Identify which cell holds the provided text, then report its (x, y) central coordinate. 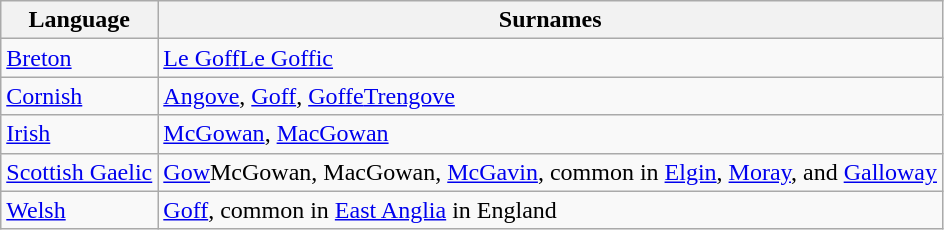
Surnames (550, 20)
Language (80, 20)
Irish (80, 134)
Scottish Gaelic (80, 172)
Cornish (80, 96)
GowMcGowan, MacGowan, McGavin, common in Elgin, Moray, and Galloway (550, 172)
Goff, common in East Anglia in England (550, 210)
McGowan, MacGowan (550, 134)
Breton (80, 58)
Angove, Goff, GoffeTrengove (550, 96)
Le GoffLe Goffic (550, 58)
Welsh (80, 210)
